For the text-containing cell, return its midpoint in (X, Y) coordinate format. 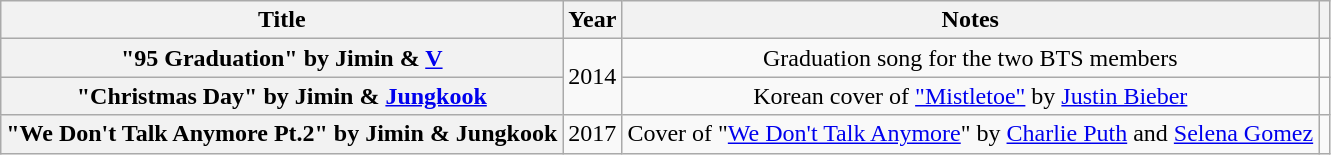
"We Don't Talk Anymore Pt.2" by Jimin & Jungkook (282, 134)
Cover of "We Don't Talk Anymore" by Charlie Puth and Selena Gomez (970, 134)
Title (282, 20)
"95 Graduation" by Jimin & V (282, 58)
Korean cover of "Mistletoe" by Justin Bieber (970, 96)
Notes (970, 20)
2017 (592, 134)
Graduation song for the two BTS members (970, 58)
Year (592, 20)
"Christmas Day" by Jimin & Jungkook (282, 96)
2014 (592, 77)
